Return the (x, y) coordinate for the center point of the cell that contains the specified text.  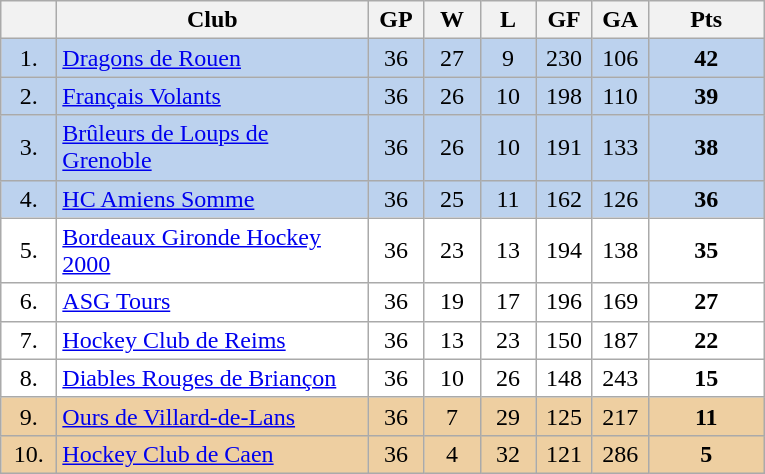
196 (564, 302)
GA (620, 20)
35 (706, 250)
42 (706, 58)
Hockey Club de Caen (212, 454)
22 (706, 340)
7 (452, 416)
4. (29, 199)
121 (564, 454)
5 (706, 454)
7. (29, 340)
17 (508, 302)
148 (564, 378)
217 (620, 416)
1. (29, 58)
9. (29, 416)
W (452, 20)
110 (620, 96)
25 (452, 199)
3. (29, 148)
187 (620, 340)
HC Amiens Somme (212, 199)
19 (452, 302)
194 (564, 250)
243 (620, 378)
8. (29, 378)
169 (620, 302)
Diables Rouges de Briançon (212, 378)
5. (29, 250)
29 (508, 416)
Français Volants (212, 96)
38 (706, 148)
Ours de Villard-de-Lans (212, 416)
GF (564, 20)
230 (564, 58)
138 (620, 250)
106 (620, 58)
125 (564, 416)
39 (706, 96)
2. (29, 96)
4 (452, 454)
150 (564, 340)
Bordeaux Gironde Hockey 2000 (212, 250)
Dragons de Rouen (212, 58)
GP (396, 20)
15 (706, 378)
191 (564, 148)
Brûleurs de Loups de Grenoble (212, 148)
133 (620, 148)
198 (564, 96)
9 (508, 58)
162 (564, 199)
ASG Tours (212, 302)
Pts (706, 20)
286 (620, 454)
32 (508, 454)
Club (212, 20)
10. (29, 454)
Hockey Club de Reims (212, 340)
L (508, 20)
126 (620, 199)
6. (29, 302)
